Return (x, y) of the center of cell containing provided text 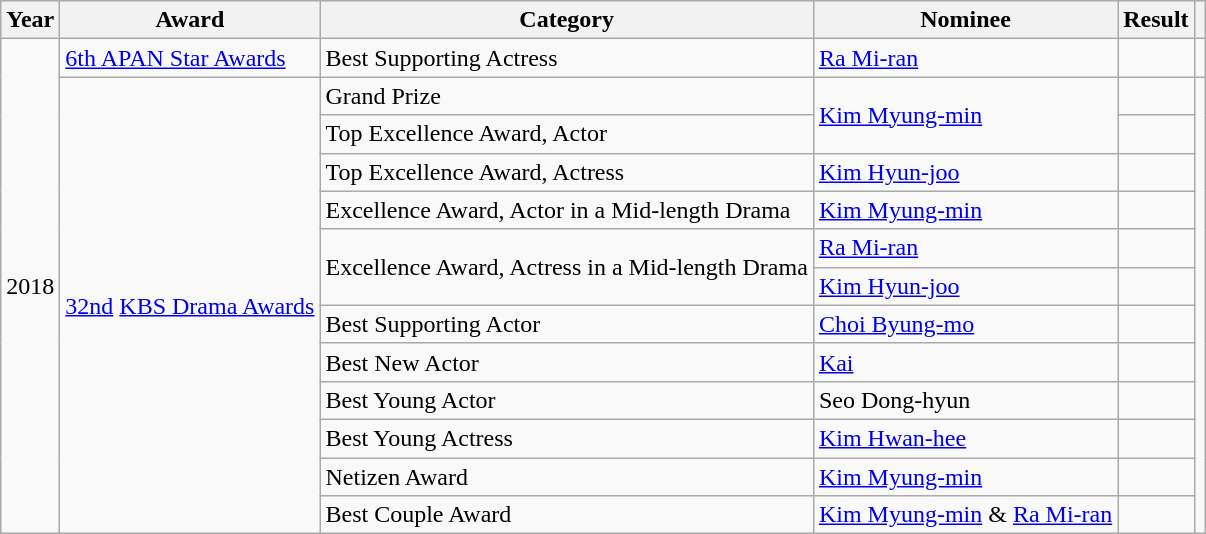
2018 (30, 286)
Choi Byung-mo (965, 324)
Best New Actor (566, 362)
Nominee (965, 20)
32nd KBS Drama Awards (190, 306)
Best Supporting Actor (566, 324)
Top Excellence Award, Actress (566, 172)
Seo Dong-hyun (965, 400)
Year (30, 20)
Netizen Award (566, 477)
Best Couple Award (566, 515)
Excellence Award, Actor in a Mid-length Drama (566, 210)
Award (190, 20)
Kim Myung-min & Ra Mi-ran (965, 515)
Excellence Award, Actress in a Mid-length Drama (566, 267)
Result (1156, 20)
Kim Hwan-hee (965, 438)
Best Young Actor (566, 400)
Category (566, 20)
Grand Prize (566, 96)
Top Excellence Award, Actor (566, 134)
Best Supporting Actress (566, 58)
6th APAN Star Awards (190, 58)
Best Young Actress (566, 438)
Kai (965, 362)
